Determine the [x, y] coordinate at the center of the cell enclosing the given text.  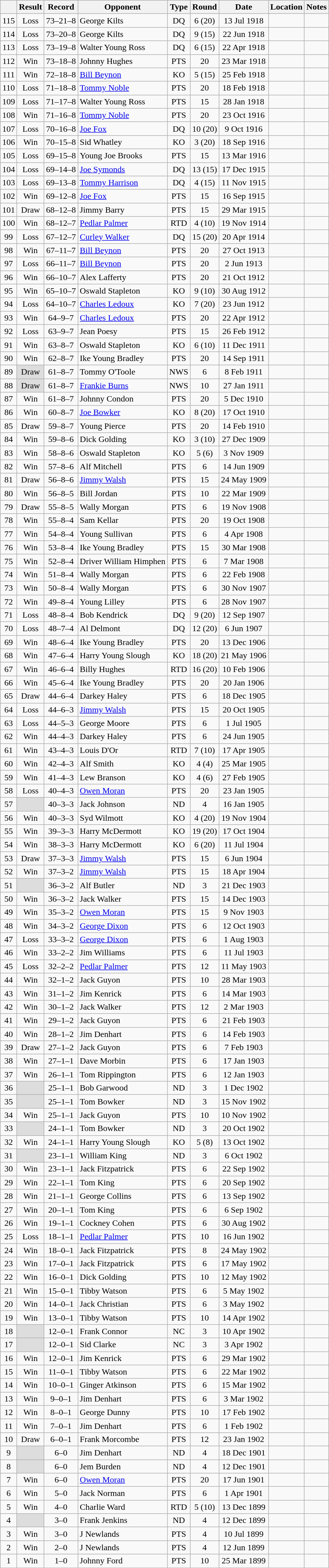
54–8–4 [61, 534]
89 [9, 372]
18 [9, 1331]
112 [9, 61]
69 [9, 642]
92 [9, 331]
Alf Butler [122, 885]
44–4–3 [61, 737]
75 [9, 561]
30–1–2 [61, 1007]
58 [9, 791]
19 (20) [204, 831]
54 [9, 845]
16 [9, 1358]
71–18–8 [61, 88]
48 [9, 926]
86 [9, 413]
82 [9, 466]
25 Feb 1918 [243, 75]
12 Dec 1901 [243, 1466]
61 [9, 750]
10 Jul 1899 [243, 1534]
13 [9, 1399]
16 Sep 1915 [243, 196]
46 [9, 953]
11–0–1 [61, 1372]
18 Feb 1918 [243, 88]
1 Dec 1902 [243, 1088]
18–0–1 [61, 1250]
6 Oct 1902 [243, 1155]
5 [9, 1507]
14–0–1 [61, 1304]
Alex Lafferty [122, 277]
10–0–1 [61, 1385]
41 [9, 1020]
3 Nov 1909 [243, 453]
44–6–3 [61, 710]
16 Jan 1905 [243, 804]
Jean Poesy [122, 331]
20 Sep 1902 [243, 1182]
11 [9, 1426]
56 [9, 818]
98 [9, 250]
28 Mar 1903 [243, 980]
Bob Kendrick [122, 615]
104 [9, 169]
66–11–7 [61, 264]
34–3–2 [61, 926]
71–17–8 [61, 102]
Round [204, 7]
Jimmy Barry [122, 210]
4 (4) [204, 764]
23 Oct 1916 [243, 115]
88 [9, 385]
102 [9, 196]
64–10–7 [61, 304]
56–8–5 [61, 493]
24 May 1902 [243, 1250]
24 Jun 1905 [243, 737]
8 (20) [204, 413]
71–16–8 [61, 115]
17 Oct 1910 [243, 413]
Jack Norman [122, 1493]
107 [9, 129]
77 [9, 534]
22 Sep 1902 [243, 1169]
20 Oct 1902 [243, 1129]
15 Nov 1902 [243, 1102]
28 [9, 1196]
12 (20) [204, 629]
43 [9, 993]
69–15–8 [61, 155]
47 [9, 939]
19 [9, 1318]
1 Apr 1901 [243, 1493]
55 [9, 831]
90 [9, 358]
72–18–8 [61, 75]
52–8–4 [61, 561]
4 (10) [204, 223]
20 Jan 1906 [243, 683]
33–2–2 [61, 953]
7 (10) [204, 750]
93 [9, 318]
50–8–4 [61, 588]
5–0 [61, 1493]
Jack Christian [122, 1304]
70–16–8 [61, 129]
59–8–7 [61, 426]
55–8–5 [61, 507]
23 Jan 1902 [243, 1439]
23 Jun 1912 [243, 304]
49–8–4 [61, 602]
53–8–4 [61, 547]
17 Jan 1903 [243, 1061]
5 Dec 1910 [243, 399]
63–9–7 [61, 331]
Bill Jordan [122, 493]
64 [9, 710]
31–1–2 [61, 993]
70–15–8 [61, 142]
73–19–8 [61, 48]
62–8–7 [61, 358]
42 [9, 1007]
6 (15) [204, 48]
18 Sep 1916 [243, 142]
22 Mar 1909 [243, 493]
22 Mar 1902 [243, 1372]
23 [9, 1264]
66–10–7 [61, 277]
16 Jun 1902 [243, 1236]
Johnny Ford [122, 1561]
25 Mar 1905 [243, 764]
6–0–1 [61, 1439]
114 [9, 34]
30 Mar 1908 [243, 547]
23 Jan 1905 [243, 791]
Sid Whatley [122, 142]
30 Nov 1907 [243, 588]
76 [9, 547]
Al Delmont [122, 629]
Driver William Himphen [122, 561]
20 Apr 1914 [243, 237]
37–3–3 [61, 858]
3 (10) [204, 439]
28 Jan 1918 [243, 102]
12 May 1902 [243, 1277]
106 [9, 142]
96 [9, 277]
12 Oct 1903 [243, 926]
30 Aug 1902 [243, 1223]
27 Jan 1911 [243, 385]
Cockney Cohen [122, 1223]
60 [9, 764]
Frank Morcombe [122, 1439]
2 Jun 1913 [243, 264]
49 [9, 912]
Alf Smith [122, 764]
Jim Williams [122, 953]
110 [9, 88]
36 [9, 1088]
57–8–6 [61, 466]
17 [9, 1345]
Dave Morbin [122, 1061]
22 Apr 1918 [243, 48]
52 [9, 872]
26 Feb 1912 [243, 331]
26–1–1 [61, 1075]
Jem Burden [122, 1466]
5 (10) [204, 1507]
10 Apr 1902 [243, 1331]
1 Feb 1902 [243, 1426]
17 Oct 1904 [243, 831]
69–13–8 [61, 183]
26 [9, 1223]
18–1–1 [61, 1236]
1 Aug 1903 [243, 939]
25 [9, 1236]
111 [9, 75]
13 Mar 1916 [243, 155]
17 May 1902 [243, 1264]
65 [9, 696]
7 Mar 1908 [243, 561]
5 (8) [204, 1142]
George Collins [122, 1196]
Young Sullivan [122, 534]
19 Nov 1908 [243, 507]
1 Jul 1905 [243, 723]
12 Jun 1899 [243, 1547]
48–8–4 [61, 615]
28–1–2 [61, 1034]
24 [9, 1250]
15–0–1 [61, 1291]
56–8–6 [61, 480]
65–10–7 [61, 291]
3 Apr 1902 [243, 1345]
Joe Symonds [122, 169]
9 [9, 1453]
Johnny Condon [122, 399]
Frankie Burns [122, 385]
7–0–1 [61, 1426]
Date [243, 7]
68–12–8 [61, 210]
12 Sep 1907 [243, 615]
30 Aug 1912 [243, 291]
21 Oct 1912 [243, 277]
22–1–1 [61, 1182]
67–12–7 [61, 237]
5 (6) [204, 453]
12 Dec 1899 [243, 1520]
Sid Clarke [122, 1345]
69–14–8 [61, 169]
3 Mar 1902 [243, 1399]
81 [9, 480]
11 Jul 1903 [243, 953]
42–4–3 [61, 764]
16–0–1 [61, 1277]
43–4–3 [61, 750]
1–0 [61, 1561]
48–7–4 [61, 629]
11 Dec 1911 [243, 345]
4 (6) [204, 777]
20–1–1 [61, 1209]
Frank Jenkins [122, 1520]
19 Oct 1908 [243, 520]
16 (20) [204, 669]
Joe Bowker [122, 413]
40 [9, 1034]
41–4–3 [61, 777]
99 [9, 237]
Lew Branson [122, 777]
84 [9, 439]
45 [9, 966]
32–1–2 [61, 980]
78 [9, 520]
13–0–1 [61, 1318]
27–1–2 [61, 1048]
14 [9, 1385]
14 Feb 1910 [243, 426]
1 [9, 1561]
Alf Mitchell [122, 466]
14 Apr 1902 [243, 1318]
9–0–1 [61, 1399]
38 [9, 1061]
11 May 1903 [243, 966]
29–1–2 [61, 1020]
Syd Wilmott [122, 818]
18 Dec 1905 [243, 696]
14 Mar 1903 [243, 993]
64–9–7 [61, 318]
3 (20) [204, 142]
17 Apr 1905 [243, 750]
95 [9, 291]
Result [31, 7]
21 May 1906 [243, 656]
108 [9, 115]
13 Dec 1899 [243, 1507]
73–18–8 [61, 61]
14 Sep 1911 [243, 358]
20 Oct 1905 [243, 710]
Sam Kellar [122, 520]
53 [9, 858]
40–4–3 [61, 791]
46–6–4 [61, 669]
18 Dec 1901 [243, 1453]
3 May 1902 [243, 1304]
Notes [317, 7]
5 May 1902 [243, 1291]
37 [9, 1075]
29 [9, 1182]
17 Feb 1902 [243, 1412]
11 Jul 1904 [243, 845]
15 (20) [204, 237]
8–0–1 [61, 1412]
6 Jun 1907 [243, 629]
51 [9, 885]
72 [9, 602]
Tom Rippington [122, 1075]
69–12–8 [61, 196]
5 (15) [204, 75]
Curley Walker [122, 237]
2 Mar 1903 [243, 1007]
48–6–4 [61, 642]
8 Feb 1911 [243, 372]
59 [9, 777]
19 Nov 1914 [243, 223]
55–8–4 [61, 520]
67 [9, 669]
59–8–6 [61, 439]
47–6–4 [61, 656]
66 [9, 683]
13 Oct 1902 [243, 1142]
10 Nov 1902 [243, 1115]
44–6–4 [61, 696]
23 Mar 1918 [243, 61]
Record [61, 7]
27 Dec 1909 [243, 439]
27 Oct 1913 [243, 250]
37–3–2 [61, 872]
7 Feb 1903 [243, 1048]
Location [286, 7]
14 Dec 1903 [243, 899]
115 [9, 21]
32 [9, 1142]
18 (20) [204, 656]
7 [9, 1480]
87 [9, 399]
80 [9, 493]
9 (15) [204, 34]
6 Sep 1902 [243, 1209]
22 Feb 1908 [243, 574]
39 [9, 1048]
68 [9, 656]
13 Jul 1918 [243, 21]
9 Oct 1916 [243, 129]
44 [9, 980]
109 [9, 102]
91 [9, 345]
39–3–3 [61, 831]
Bob Garwood [122, 1088]
73–20–8 [61, 34]
50 [9, 899]
29 Mar 1902 [243, 1358]
24 May 1909 [243, 480]
21 [9, 1291]
6 (10) [204, 345]
60–8–7 [61, 413]
Young Pierce [122, 426]
Young Lilley [122, 602]
103 [9, 183]
70 [9, 629]
George Dunny [122, 1412]
21–1–1 [61, 1196]
11 Nov 1915 [243, 183]
21 Feb 1903 [243, 1020]
Tommy Harrison [122, 183]
100 [9, 223]
35–3–2 [61, 912]
63–8–7 [61, 345]
97 [9, 264]
4–0 [61, 1507]
62 [9, 737]
17–0–1 [61, 1264]
58–8–6 [61, 453]
25 Mar 1899 [243, 1561]
4 (15) [204, 183]
33–3–2 [61, 939]
44–5–3 [61, 723]
79 [9, 507]
57 [9, 804]
94 [9, 304]
Louis D'Or [122, 750]
George Moore [122, 723]
83 [9, 453]
13 Sep 1902 [243, 1196]
67–11–7 [61, 250]
32–2–2 [61, 966]
10 (20) [204, 129]
34 [9, 1115]
51–8–4 [61, 574]
Frank Connor [122, 1331]
38–3–3 [61, 845]
2–0 [61, 1547]
Johnny Hughes [122, 61]
27–1–1 [61, 1061]
14 Feb 1903 [243, 1034]
18 Apr 1904 [243, 872]
31 [9, 1155]
13 (15) [204, 169]
35 [9, 1102]
22 Apr 1912 [243, 318]
4 (20) [204, 818]
William King [122, 1155]
7 (20) [204, 304]
9 (10) [204, 291]
Ginger Atkinson [122, 1385]
Opponent [122, 7]
17 Dec 1915 [243, 169]
19 Nov 1904 [243, 818]
113 [9, 48]
Billy Hughes [122, 669]
74 [9, 574]
12 Jan 1903 [243, 1075]
33 [9, 1129]
9 (20) [204, 615]
6 Jun 1904 [243, 858]
Tommy O'Toole [122, 372]
71 [9, 615]
13 Dec 1906 [243, 642]
29 Mar 1915 [243, 210]
45–6–4 [61, 683]
105 [9, 155]
Charlie Ward [122, 1507]
101 [9, 210]
15 Mar 1902 [243, 1385]
10 Feb 1906 [243, 669]
14 Jun 1909 [243, 466]
Young Joe Brooks [122, 155]
19–1–1 [61, 1223]
85 [9, 426]
68–12–7 [61, 223]
22 [9, 1277]
73 [9, 588]
Type [179, 7]
22 Jun 1918 [243, 34]
73–21–8 [61, 21]
30 [9, 1169]
Jack Johnson [122, 804]
21 Dec 1903 [243, 885]
63 [9, 723]
27 [9, 1209]
2 [9, 1547]
4 Apr 1908 [243, 534]
28 Nov 1907 [243, 602]
17 Jun 1901 [243, 1480]
27 Feb 1905 [243, 777]
9 Nov 1903 [243, 912]
